Return the (X, Y) coordinate for the center point of the cell that contains the specified text.  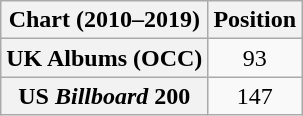
US Billboard 200 (104, 96)
UK Albums (OCC) (104, 58)
Position (255, 20)
Chart (2010–2019) (104, 20)
93 (255, 58)
147 (255, 96)
